Detect which cell encompasses the target text, then output its [x, y] center coordinate. 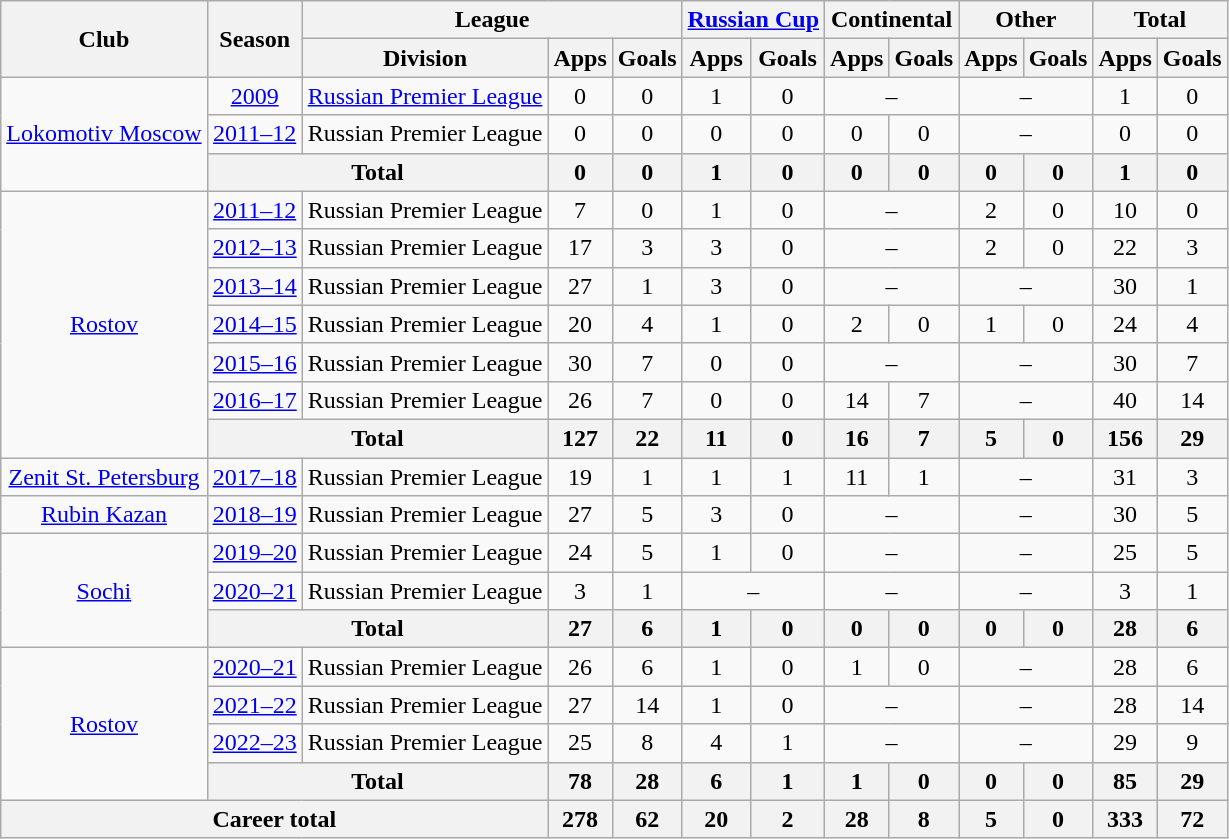
333 [1125, 819]
17 [580, 248]
2013–14 [254, 286]
Career total [274, 819]
10 [1125, 210]
72 [1192, 819]
2019–20 [254, 553]
156 [1125, 438]
League [492, 20]
19 [580, 477]
2021–22 [254, 705]
Russian Cup [753, 20]
62 [647, 819]
Other [1026, 20]
2017–18 [254, 477]
Zenit St. Petersburg [104, 477]
278 [580, 819]
Division [425, 58]
16 [857, 438]
2009 [254, 96]
2012–13 [254, 248]
Season [254, 39]
127 [580, 438]
2015–16 [254, 362]
40 [1125, 400]
Lokomotiv Moscow [104, 134]
85 [1125, 781]
2014–15 [254, 324]
Continental [892, 20]
Club [104, 39]
78 [580, 781]
2022–23 [254, 743]
Rubin Kazan [104, 515]
9 [1192, 743]
2016–17 [254, 400]
Sochi [104, 591]
2018–19 [254, 515]
31 [1125, 477]
